Return [x, y] of the center of cell containing provided text 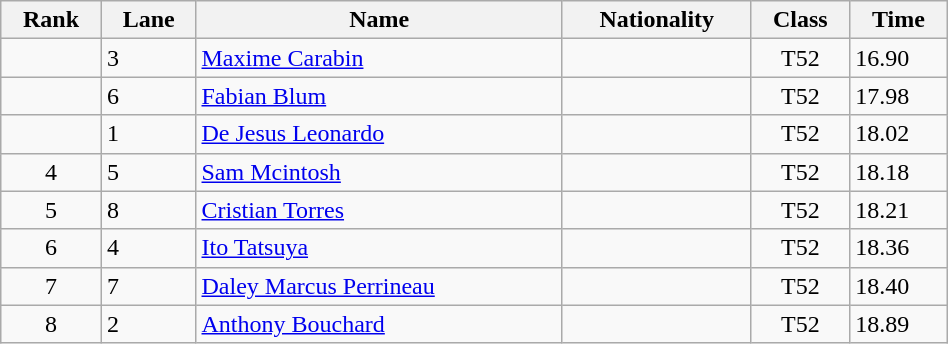
Sam Mcintosh [379, 172]
18.36 [899, 248]
Name [379, 20]
Ito Tatsuya [379, 248]
Daley Marcus Perrineau [379, 286]
Fabian Blum [379, 96]
De Jesus Leonardo [379, 134]
18.02 [899, 134]
3 [148, 58]
1 [148, 134]
17.98 [899, 96]
18.89 [899, 324]
16.90 [899, 58]
Rank [52, 20]
Cristian Torres [379, 210]
18.18 [899, 172]
Maxime Carabin [379, 58]
Nationality [656, 20]
18.21 [899, 210]
Lane [148, 20]
Time [899, 20]
Anthony Bouchard [379, 324]
Class [800, 20]
18.40 [899, 286]
2 [148, 324]
